Detect which cell encompasses the target text, then output its [X, Y] center coordinate. 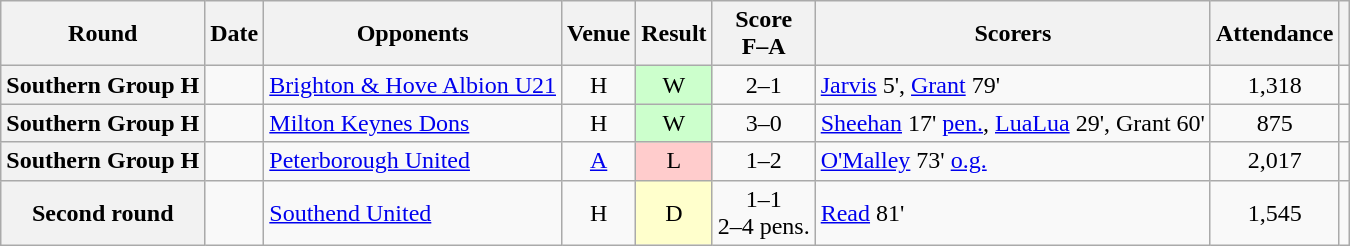
Southend United [413, 212]
1–2 [764, 161]
875 [1274, 123]
3–0 [764, 123]
1,545 [1274, 212]
Opponents [413, 34]
Attendance [1274, 34]
L [674, 161]
O'Malley 73' o.g. [1012, 161]
Sheehan 17' pen., LuaLua 29', Grant 60' [1012, 123]
Round [103, 34]
Milton Keynes Dons [413, 123]
Result [674, 34]
Venue [599, 34]
ScoreF–A [764, 34]
1–12–4 pens. [764, 212]
Second round [103, 212]
Scorers [1012, 34]
A [599, 161]
Brighton & Hove Albion U21 [413, 85]
Date [234, 34]
D [674, 212]
2,017 [1274, 161]
2–1 [764, 85]
Read 81' [1012, 212]
1,318 [1274, 85]
Peterborough United [413, 161]
Jarvis 5', Grant 79' [1012, 85]
